Detect which cell encompasses the target text, then output its [x, y] center coordinate. 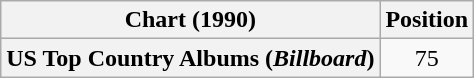
Chart (1990) [190, 20]
Position [427, 20]
US Top Country Albums (Billboard) [190, 58]
75 [427, 58]
